Provide the [X, Y] coordinate of the cell's center where the given text is located.  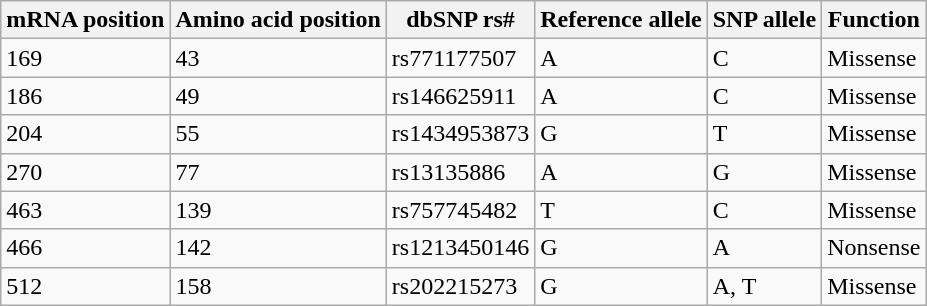
139 [278, 210]
rs771177507 [460, 58]
142 [278, 248]
rs757745482 [460, 210]
204 [86, 134]
186 [86, 96]
270 [86, 172]
169 [86, 58]
rs13135886 [460, 172]
463 [86, 210]
rs202215273 [460, 286]
mRNA position [86, 20]
dbSNP rs# [460, 20]
A, T [764, 286]
55 [278, 134]
Function [874, 20]
rs146625911 [460, 96]
77 [278, 172]
43 [278, 58]
Reference allele [622, 20]
512 [86, 286]
49 [278, 96]
466 [86, 248]
rs1434953873 [460, 134]
158 [278, 286]
rs1213450146 [460, 248]
SNP allele [764, 20]
Nonsense [874, 248]
Amino acid position [278, 20]
